Provide the [x, y] coordinate of the cell's center where the given text is located.  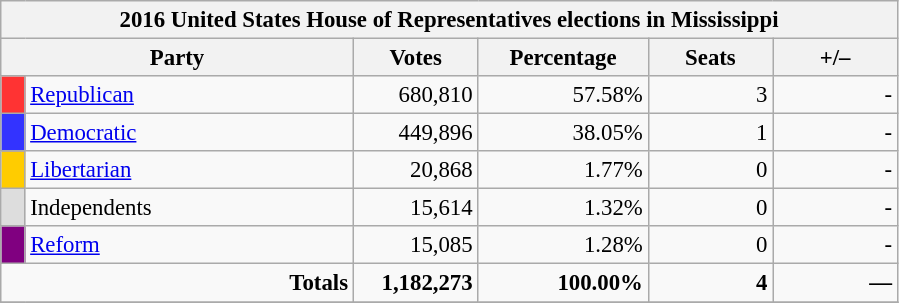
20,868 [416, 170]
Totals [178, 283]
Party [178, 58]
3 [710, 95]
Independents [189, 208]
Republican [189, 95]
Democratic [189, 133]
Votes [416, 58]
57.58% [563, 95]
Reform [189, 245]
1.77% [563, 170]
1,182,273 [416, 283]
Percentage [563, 58]
15,085 [416, 245]
4 [710, 283]
449,896 [416, 133]
— [836, 283]
Seats [710, 58]
38.05% [563, 133]
100.00% [563, 283]
Libertarian [189, 170]
1.32% [563, 208]
+/– [836, 58]
15,614 [416, 208]
680,810 [416, 95]
2016 United States House of Representatives elections in Mississippi [450, 20]
1 [710, 133]
1.28% [563, 245]
